Capture the cell that displays the provided text and extract its (x, y) central coordinate. 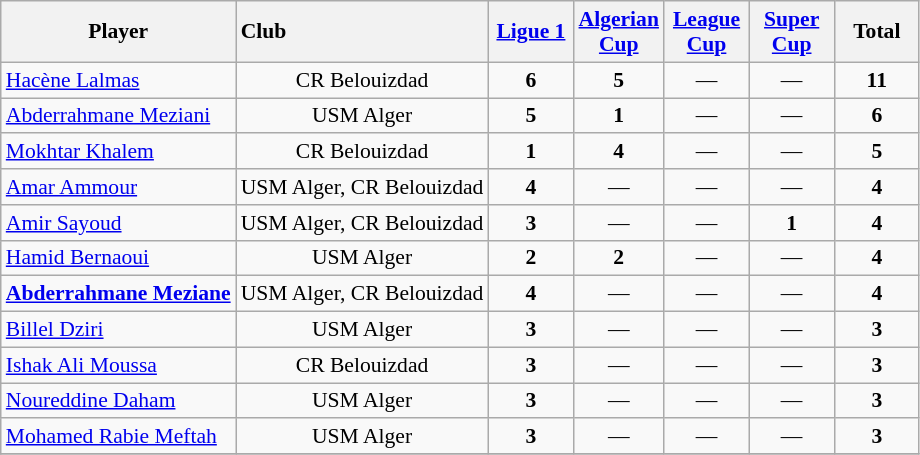
Mokhtar Khalem (118, 152)
Amir Sayoud (118, 223)
Noureddine Daham (118, 401)
Ligue 1 (530, 32)
League Cup (706, 32)
Super Cup (792, 32)
Hamid Bernaoui (118, 258)
Total (876, 32)
Club (362, 32)
Ishak Ali Moussa (118, 365)
Amar Ammour (118, 187)
Algerian Cup (619, 32)
Abderrahmane Meziane (118, 294)
Player (118, 32)
Abderrahmane Meziani (118, 116)
Billel Dziri (118, 330)
11 (876, 80)
Mohamed Rabie Meftah (118, 437)
Hacène Lalmas (118, 80)
